Pinpoint the cell where the given text exists, returning its [X, Y] midpoint coordinate. 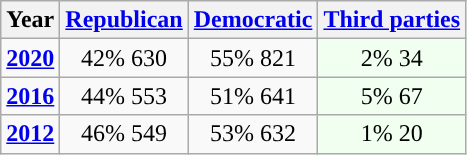
44% 553 [124, 96]
Democratic [253, 20]
Third parties [392, 20]
46% 549 [124, 134]
2% 34 [392, 58]
42% 630 [124, 58]
2020 [30, 58]
Republican [124, 20]
51% 641 [253, 96]
2016 [30, 96]
2012 [30, 134]
1% 20 [392, 134]
55% 821 [253, 58]
Year [30, 20]
5% 67 [392, 96]
53% 632 [253, 134]
